Return (x, y) of the center of cell containing provided text 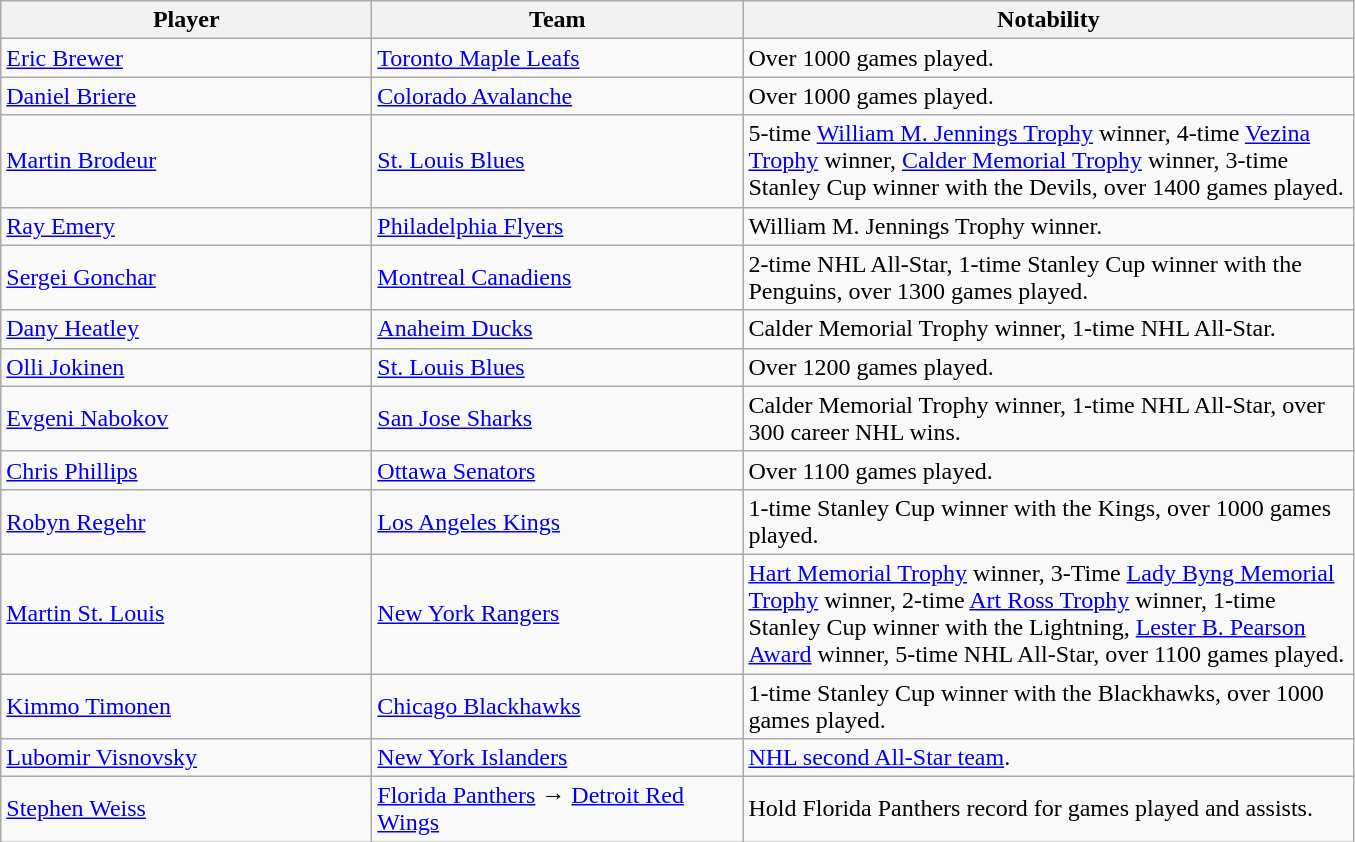
Chris Phillips (186, 470)
William M. Jennings Trophy winner. (1048, 226)
Over 1100 games played. (1048, 470)
Daniel Briere (186, 96)
New York Islanders (558, 758)
Notability (1048, 20)
Dany Heatley (186, 329)
New York Rangers (558, 614)
Chicago Blackhawks (558, 706)
Ottawa Senators (558, 470)
Over 1200 games played. (1048, 367)
1-time Stanley Cup winner with the Kings, over 1000 games played. (1048, 522)
Ray Emery (186, 226)
Sergei Gonchar (186, 278)
2-time NHL All-Star, 1-time Stanley Cup winner with the Penguins, over 1300 games played. (1048, 278)
Martin St. Louis (186, 614)
San Jose Sharks (558, 418)
Montreal Canadiens (558, 278)
Martin Brodeur (186, 161)
Team (558, 20)
Colorado Avalanche (558, 96)
1-time Stanley Cup winner with the Blackhawks, over 1000 games played. (1048, 706)
Calder Memorial Trophy winner, 1-time NHL All-Star, over 300 career NHL wins. (1048, 418)
Toronto Maple Leafs (558, 58)
Anaheim Ducks (558, 329)
Lubomir Visnovsky (186, 758)
Evgeni Nabokov (186, 418)
NHL second All-Star team. (1048, 758)
Player (186, 20)
Philadelphia Flyers (558, 226)
Los Angeles Kings (558, 522)
Robyn Regehr (186, 522)
Florida Panthers → Detroit Red Wings (558, 810)
Eric Brewer (186, 58)
Olli Jokinen (186, 367)
Kimmo Timonen (186, 706)
Stephen Weiss (186, 810)
Calder Memorial Trophy winner, 1-time NHL All-Star. (1048, 329)
Hold Florida Panthers record for games played and assists. (1048, 810)
